Pinpoint the cell where the given text exists, returning its [x, y] midpoint coordinate. 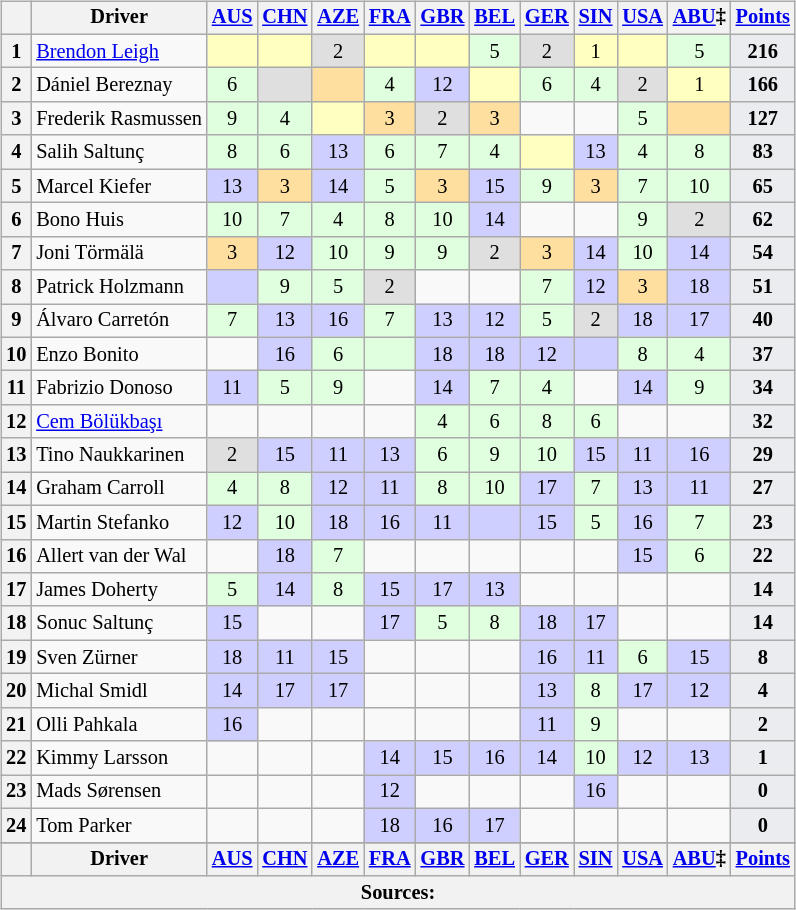
Tino Naukkarinen [119, 455]
62 [763, 220]
James Doherty [119, 590]
Dániel Bereznay [119, 85]
Salih Saltunç [119, 152]
37 [763, 354]
83 [763, 152]
Tom Parker [119, 825]
65 [763, 186]
Olli Pahkala [119, 724]
Graham Carroll [119, 489]
Brendon Leigh [119, 51]
Martin Stefanko [119, 522]
Michal Smidl [119, 691]
Enzo Bonito [119, 354]
Cem Bölükbaşı [119, 422]
Bono Huis [119, 220]
127 [763, 119]
Fabrizio Donoso [119, 388]
40 [763, 321]
Marcel Kiefer [119, 186]
Sources: [398, 893]
166 [763, 85]
54 [763, 253]
19 [16, 657]
20 [16, 691]
Frederik Rasmussen [119, 119]
Sonuc Saltunç [119, 623]
Álvaro Carretón [119, 321]
216 [763, 51]
21 [16, 724]
51 [763, 287]
Sven Zürner [119, 657]
Allert van der Wal [119, 556]
24 [16, 825]
Joni Törmälä [119, 253]
29 [763, 455]
34 [763, 388]
Patrick Holzmann [119, 287]
27 [763, 489]
32 [763, 422]
Mads Sørensen [119, 792]
Kimmy Larsson [119, 758]
